Capture the cell that displays the provided text and extract its [X, Y] central coordinate. 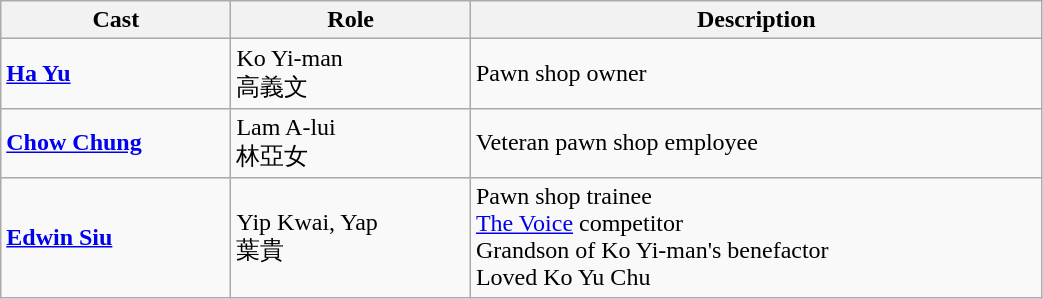
Edwin Siu [116, 238]
Cast [116, 20]
Role [351, 20]
Ko Yi-man高義文 [351, 74]
Yip Kwai, Yap葉貴 [351, 238]
Chow Chung [116, 143]
Pawn shop owner [756, 74]
Veteran pawn shop employee [756, 143]
Description [756, 20]
Ha Yu [116, 74]
Pawn shop traineeThe Voice competitorGrandson of Ko Yi-man's benefactorLoved Ko Yu Chu [756, 238]
Lam A-lui林亞女 [351, 143]
